Search for the cell housing the specified text and yield its (X, Y) center coordinate. 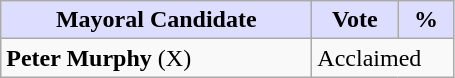
Mayoral Candidate (156, 20)
Vote (355, 20)
Peter Murphy (X) (156, 58)
% (426, 20)
Acclaimed (383, 58)
